Pinpoint the cell where the given text exists, returning its (x, y) midpoint coordinate. 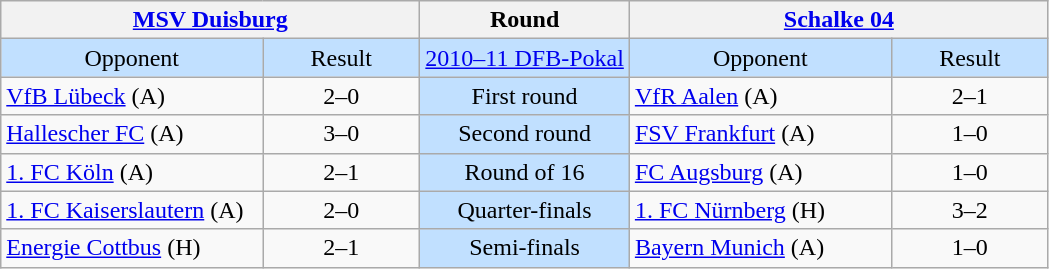
Schalke 04 (838, 20)
FSV Frankfurt (A) (760, 134)
Round (525, 20)
VfB Lübeck (A) (132, 96)
1. FC Kaiserslautern (A) (132, 210)
MSV Duisburg (210, 20)
Semi-finals (525, 248)
3–0 (342, 134)
Second round (525, 134)
Energie Cottbus (H) (132, 248)
Bayern Munich (A) (760, 248)
1. FC Köln (A) (132, 172)
Hallescher FC (A) (132, 134)
VfR Aalen (A) (760, 96)
2010–11 DFB-Pokal (525, 58)
1. FC Nürnberg (H) (760, 210)
Round of 16 (525, 172)
FC Augsburg (A) (760, 172)
First round (525, 96)
3–2 (970, 210)
Quarter-finals (525, 210)
